From the cell containing the given text, extract its center point as [X, Y] coordinate. 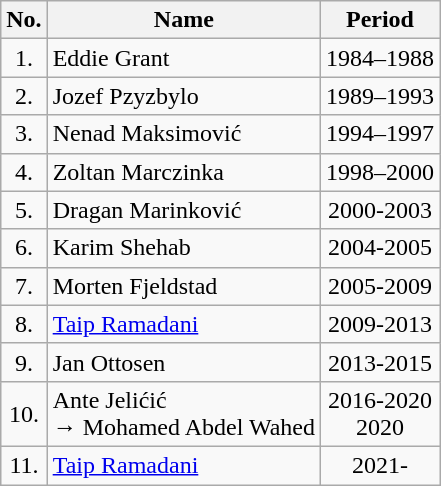
Nenad Maksimović [184, 134]
1. [24, 58]
11. [24, 465]
2000-2003 [380, 210]
No. [24, 20]
2004-2005 [380, 248]
3. [24, 134]
10. [24, 414]
9. [24, 362]
7. [24, 286]
1984–1988 [380, 58]
Jan Ottosen [184, 362]
6. [24, 248]
Eddie Grant [184, 58]
Ante Jelićić → Mohamed Abdel Wahed [184, 414]
1994–1997 [380, 134]
Period [380, 20]
1989–1993 [380, 96]
Dragan Marinković [184, 210]
Karim Shehab [184, 248]
Morten Fjeldstad [184, 286]
2005-2009 [380, 286]
1998–2000 [380, 172]
2. [24, 96]
Zoltan Marczinka [184, 172]
Jozef Pzyzbylo [184, 96]
4. [24, 172]
Name [184, 20]
2016-20202020 [380, 414]
2021- [380, 465]
8. [24, 324]
5. [24, 210]
2013-2015 [380, 362]
2009-2013 [380, 324]
